Scan for the cell matching the given text and deliver its (X, Y) coordinate at center. 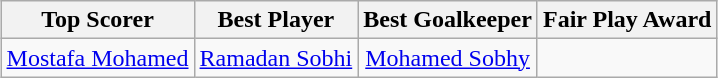
Mostafa Mohamed (98, 58)
Top Scorer (98, 20)
Best Goalkeeper (448, 20)
Ramadan Sobhi (276, 58)
Best Player (276, 20)
Mohamed Sobhy (448, 58)
Fair Play Award (627, 20)
